Output the [X, Y] coordinate of the center of the cell containing the given text.  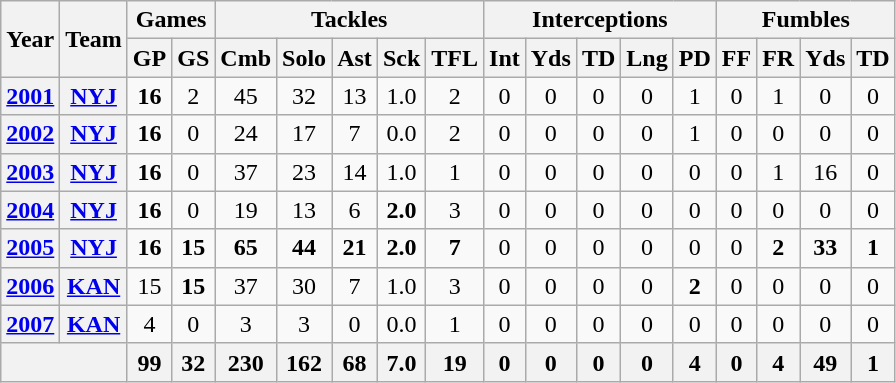
Solo [304, 58]
Lng [647, 58]
33 [826, 248]
Sck [401, 58]
162 [304, 362]
45 [246, 96]
230 [246, 362]
FF [736, 58]
Tackles [350, 20]
FR [778, 58]
Cmb [246, 58]
Games [170, 20]
21 [355, 248]
2003 [30, 172]
17 [304, 134]
Int [505, 58]
30 [304, 286]
GP [149, 58]
Interceptions [600, 20]
Team [94, 39]
7.0 [401, 362]
99 [149, 362]
Year [30, 39]
2004 [30, 210]
6 [355, 210]
GS [194, 58]
PD [694, 58]
49 [826, 362]
2001 [30, 96]
2005 [30, 248]
2006 [30, 286]
44 [304, 248]
23 [304, 172]
Fumbles [806, 20]
68 [355, 362]
Ast [355, 58]
24 [246, 134]
14 [355, 172]
65 [246, 248]
2002 [30, 134]
2007 [30, 324]
TFL [455, 58]
